Detect which cell encompasses the target text, then output its (x, y) center coordinate. 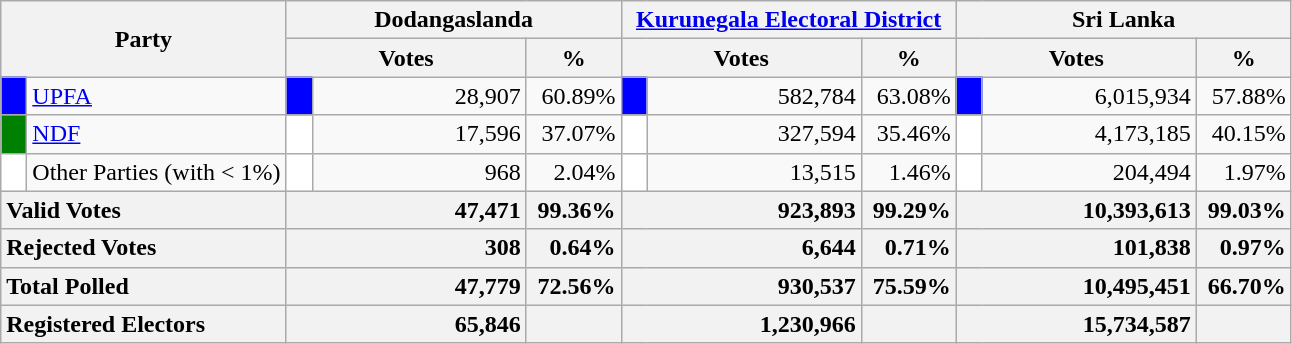
Valid Votes (144, 210)
UPFA (156, 96)
99.03% (1244, 210)
99.29% (908, 210)
57.88% (1244, 96)
Registered Electors (144, 324)
Kurunegala Electoral District (788, 20)
40.15% (1244, 134)
101,838 (1076, 248)
Party (144, 39)
Total Polled (144, 286)
Other Parties (with < 1%) (156, 172)
17,596 (419, 134)
0.71% (908, 248)
99.36% (574, 210)
0.64% (574, 248)
1,230,966 (741, 324)
Dodangaslanda (454, 20)
6,015,934 (1089, 96)
63.08% (908, 96)
15,734,587 (1076, 324)
4,173,185 (1089, 134)
930,537 (741, 286)
10,495,451 (1076, 286)
72.56% (574, 286)
2.04% (574, 172)
1.46% (908, 172)
35.46% (908, 134)
308 (406, 248)
Rejected Votes (144, 248)
66.70% (1244, 286)
10,393,613 (1076, 210)
28,907 (419, 96)
923,893 (741, 210)
65,846 (406, 324)
327,594 (754, 134)
13,515 (754, 172)
968 (419, 172)
582,784 (754, 96)
75.59% (908, 286)
47,471 (406, 210)
6,644 (741, 248)
37.07% (574, 134)
Sri Lanka (1124, 20)
1.97% (1244, 172)
60.89% (574, 96)
47,779 (406, 286)
204,494 (1089, 172)
NDF (156, 134)
0.97% (1244, 248)
